Extract the [x, y] coordinate from the center of the cell holding the provided text.  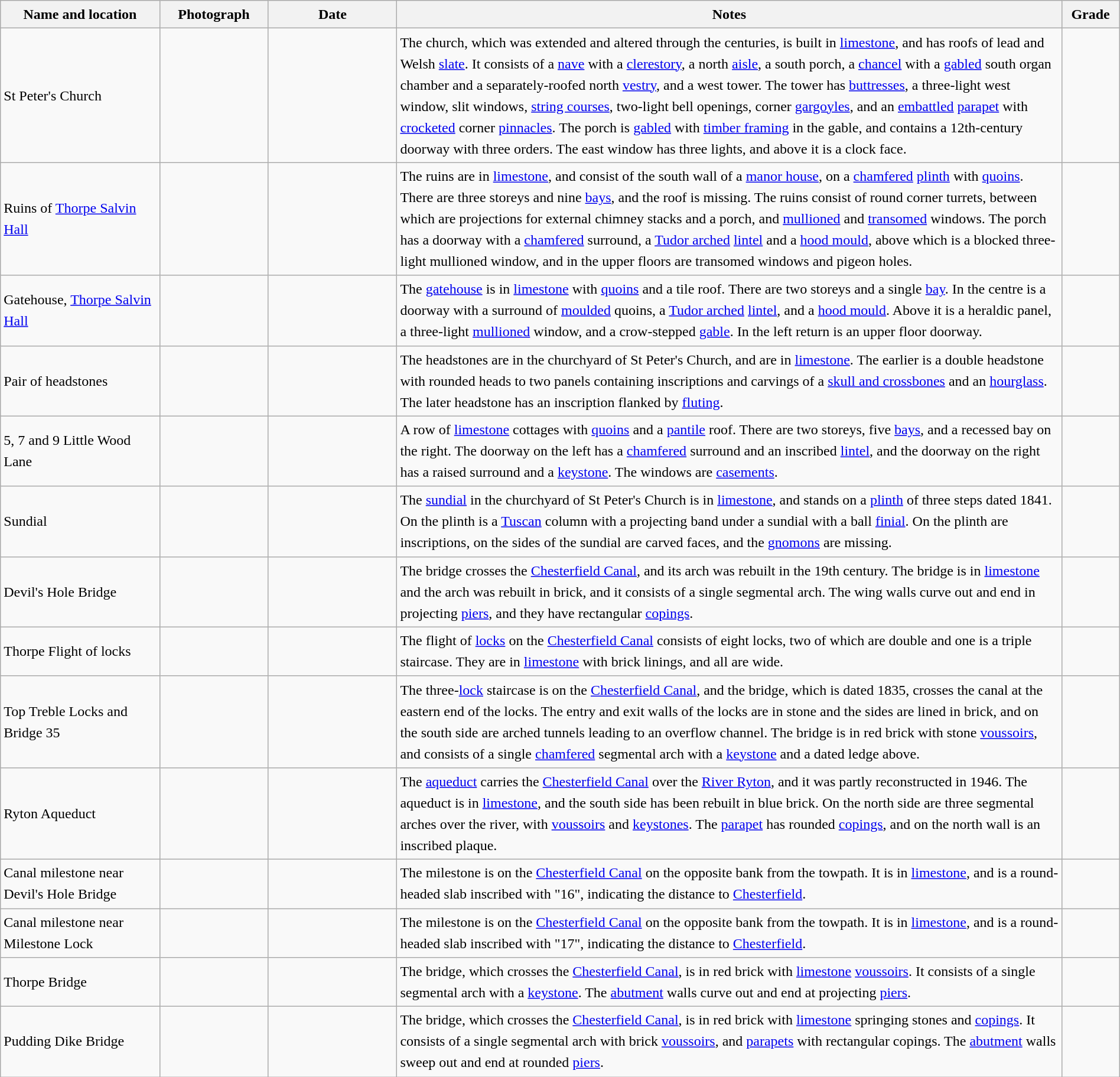
Ryton Aqueduct [80, 813]
Pair of headstones [80, 380]
St Peter's Church [80, 96]
5, 7 and 9 Little Wood Lane [80, 451]
Canal milestone near Milestone Lock [80, 933]
Gatehouse, Thorpe Salvin Hall [80, 311]
Ruins of Thorpe Salvin Hall [80, 219]
Canal milestone near Devil's Hole Bridge [80, 884]
Notes [729, 14]
Date [333, 14]
Photograph [214, 14]
Name and location [80, 14]
Grade [1090, 14]
Sundial [80, 521]
Devil's Hole Bridge [80, 592]
Thorpe Bridge [80, 982]
Thorpe Flight of locks [80, 651]
Pudding Dike Bridge [80, 1042]
Top Treble Locks and Bridge 35 [80, 722]
